For the text-containing cell, return its midpoint in (X, Y) coordinate format. 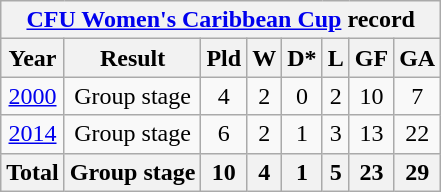
6 (224, 134)
2014 (33, 134)
5 (336, 172)
13 (371, 134)
Year (33, 58)
D* (302, 58)
Result (132, 58)
3 (336, 134)
7 (418, 96)
GA (418, 58)
GF (371, 58)
29 (418, 172)
Pld (224, 58)
22 (418, 134)
Total (33, 172)
23 (371, 172)
0 (302, 96)
CFU Women's Caribbean Cup record (221, 20)
2000 (33, 96)
W (264, 58)
L (336, 58)
